Provide the [x, y] coordinate of the cell's center where the given text is located.  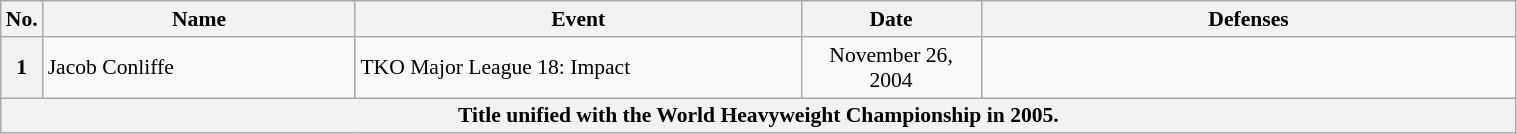
1 [22, 68]
Name [200, 19]
Title unified with the World Heavyweight Championship in 2005. [758, 116]
TKO Major League 18: Impact [578, 68]
Jacob Conliffe [200, 68]
November 26, 2004 [891, 68]
No. [22, 19]
Date [891, 19]
Defenses [1248, 19]
Event [578, 19]
